Return (x, y) of the center of cell containing provided text 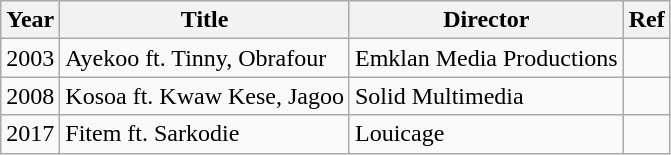
Solid Multimedia (486, 96)
2003 (30, 58)
Kosoa ft. Kwaw Kese, Jagoo (205, 96)
Louicage (486, 134)
Emklan Media Productions (486, 58)
Year (30, 20)
Title (205, 20)
Ref (646, 20)
Fitem ft. Sarkodie (205, 134)
Director (486, 20)
2008 (30, 96)
2017 (30, 134)
Ayekoo ft. Tinny, Obrafour (205, 58)
